Return the (X, Y) coordinate for the center point of the cell that contains the specified text.  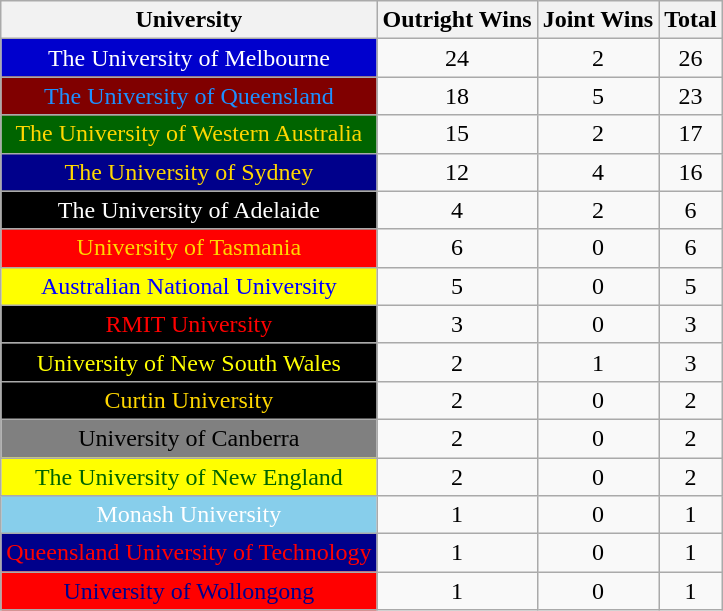
The University of Melbourne (189, 58)
16 (691, 172)
Monash University (189, 515)
The University of New England (189, 477)
24 (457, 58)
University of Canberra (189, 438)
12 (457, 172)
15 (457, 134)
Curtin University (189, 400)
Outright Wins (457, 20)
The University of Western Australia (189, 134)
Total (691, 20)
Joint Wins (598, 20)
The University of Adelaide (189, 210)
University of Wollongong (189, 591)
Australian National University (189, 286)
University of Tasmania (189, 248)
The University of Sydney (189, 172)
17 (691, 134)
The University of Queensland (189, 96)
RMIT University (189, 324)
26 (691, 58)
Queensland University of Technology (189, 553)
University (189, 20)
18 (457, 96)
University of New South Wales (189, 362)
23 (691, 96)
